Provide the (x, y) coordinate of the cell's center where the given text is located.  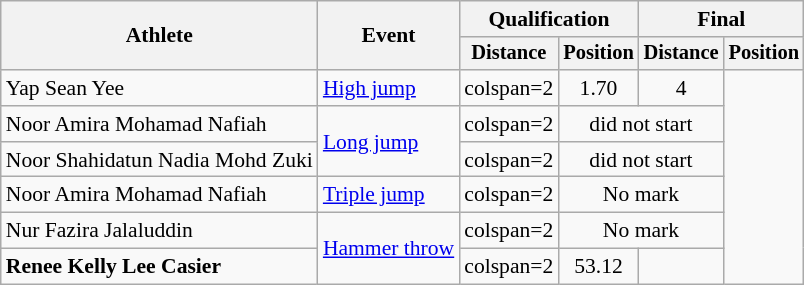
Nur Fazira Jalaluddin (160, 231)
1.70 (598, 88)
Qualification (548, 19)
Triple jump (388, 195)
Renee Kelly Lee Casier (160, 267)
Final (722, 19)
4 (682, 88)
High jump (388, 88)
Event (388, 36)
Long jump (388, 142)
53.12 (598, 267)
Yap Sean Yee (160, 88)
Athlete (160, 36)
Hammer throw (388, 248)
Noor Shahidatun Nadia Mohd Zuki (160, 160)
